Return [x, y] of the center of cell containing provided text 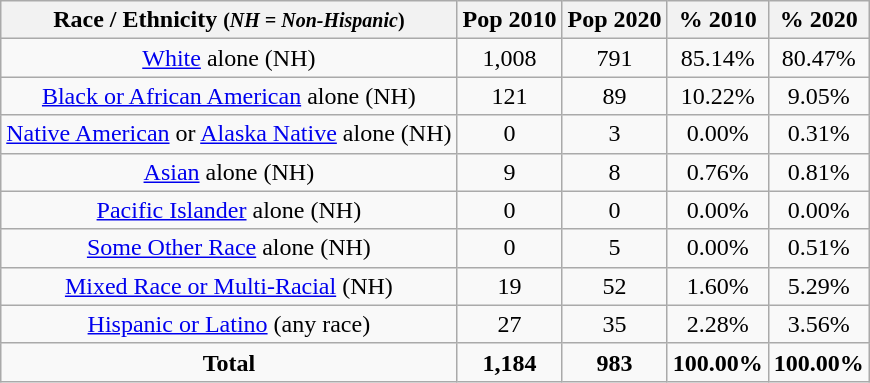
Mixed Race or Multi-Racial (NH) [229, 286]
5.29% [818, 286]
5 [614, 248]
% 2020 [818, 20]
35 [614, 324]
Hispanic or Latino (any race) [229, 324]
Race / Ethnicity (NH = Non-Hispanic) [229, 20]
121 [510, 96]
% 2010 [718, 20]
1,184 [510, 362]
9.05% [818, 96]
Asian alone (NH) [229, 172]
Black or African American alone (NH) [229, 96]
791 [614, 58]
Native American or Alaska Native alone (NH) [229, 134]
2.28% [718, 324]
3.56% [818, 324]
85.14% [718, 58]
27 [510, 324]
White alone (NH) [229, 58]
52 [614, 286]
8 [614, 172]
89 [614, 96]
Pacific Islander alone (NH) [229, 210]
80.47% [818, 58]
1,008 [510, 58]
3 [614, 134]
9 [510, 172]
0.31% [818, 134]
0.76% [718, 172]
10.22% [718, 96]
Some Other Race alone (NH) [229, 248]
0.51% [818, 248]
0.81% [818, 172]
983 [614, 362]
1.60% [718, 286]
19 [510, 286]
Total [229, 362]
Pop 2010 [510, 20]
Pop 2020 [614, 20]
